Find where the given text appears and provide that cell's center as (X, Y) coordinate. 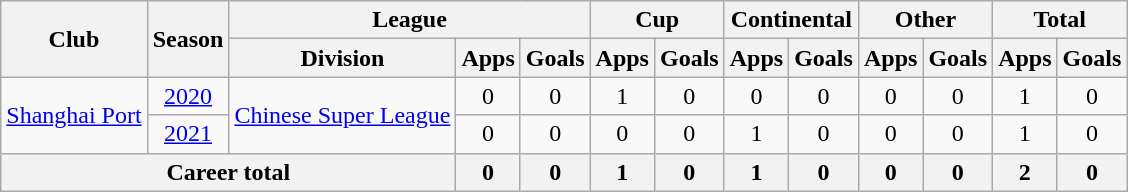
Season (188, 39)
Other (925, 20)
Career total (228, 172)
2021 (188, 134)
Cup (657, 20)
2 (1025, 172)
Continental (791, 20)
Chinese Super League (342, 115)
Shanghai Port (74, 115)
Division (342, 58)
Club (74, 39)
Total (1060, 20)
League (410, 20)
2020 (188, 96)
